From the cell containing the given text, extract its center point as (X, Y) coordinate. 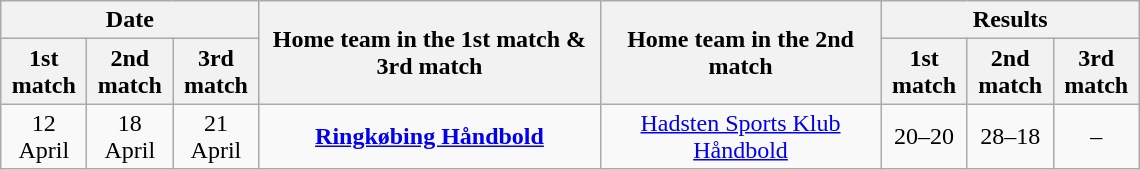
Home team in the 2nd match (740, 52)
Home team in the 1st match & 3rd match (430, 52)
18 April (130, 136)
20–20 (924, 136)
Ringkøbing Håndbold (430, 136)
12 April (44, 136)
– (1096, 136)
28–18 (1010, 136)
Results (1010, 20)
Hadsten Sports Klub Håndbold (740, 136)
Date (130, 20)
21 April (216, 136)
